For the text-containing cell, return its midpoint in (x, y) coordinate format. 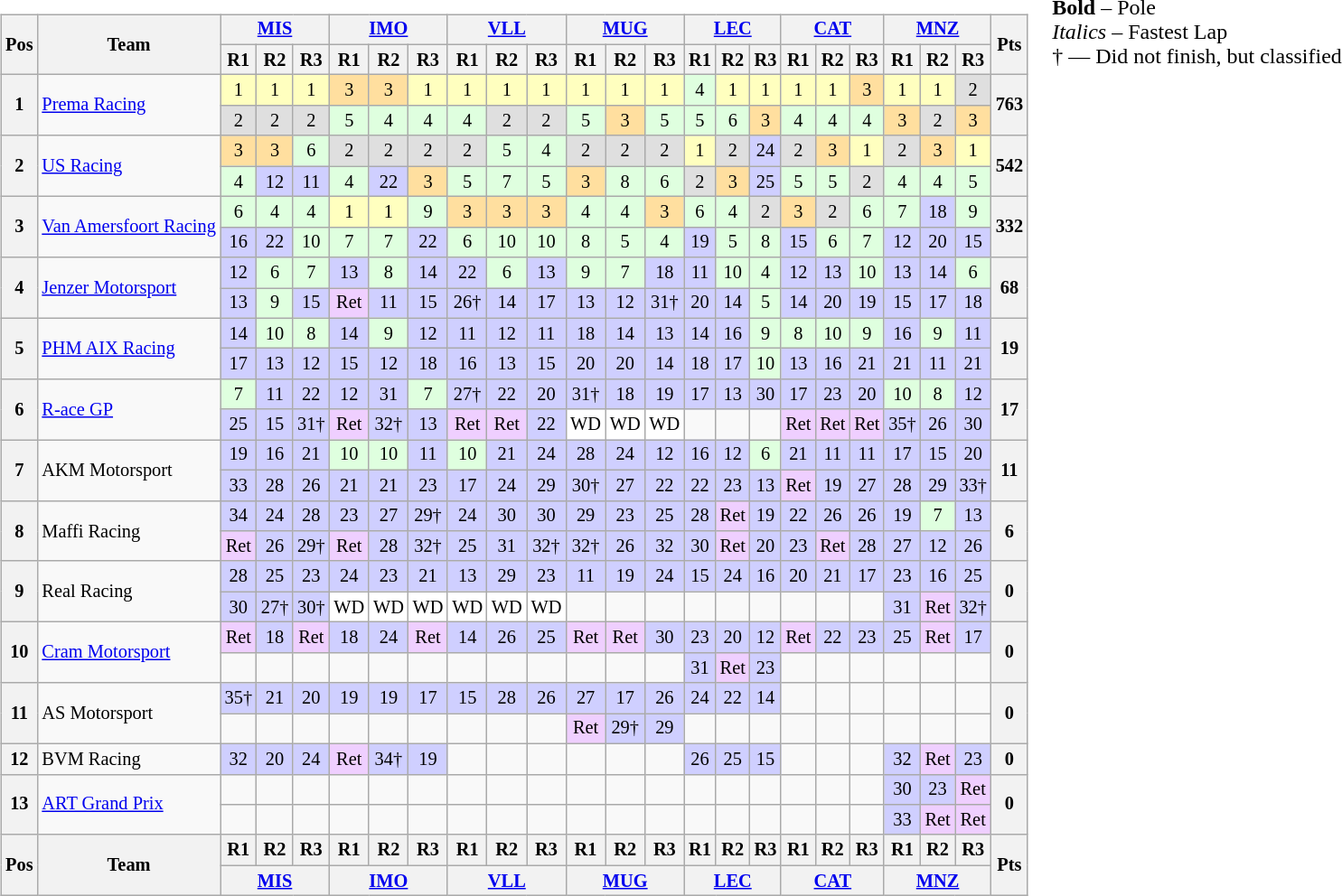
AS Motorsport (128, 714)
Prema Racing (128, 105)
34 (239, 516)
PHM AIX Racing (128, 349)
R-ace GP (128, 410)
68 (1009, 287)
Real Racing (128, 591)
BVM Racing (128, 759)
AKM Motorsport (128, 470)
33† (973, 485)
Jenzer Motorsport (128, 287)
542 (1009, 166)
Van Amersfoort Racing (128, 228)
Maffi Racing (128, 531)
763 (1009, 105)
US Racing (128, 166)
34† (389, 759)
ART Grand Prix (128, 804)
26† (467, 303)
332 (1009, 228)
Cram Motorsport (128, 652)
